Search for the cell housing the specified text and yield its [X, Y] center coordinate. 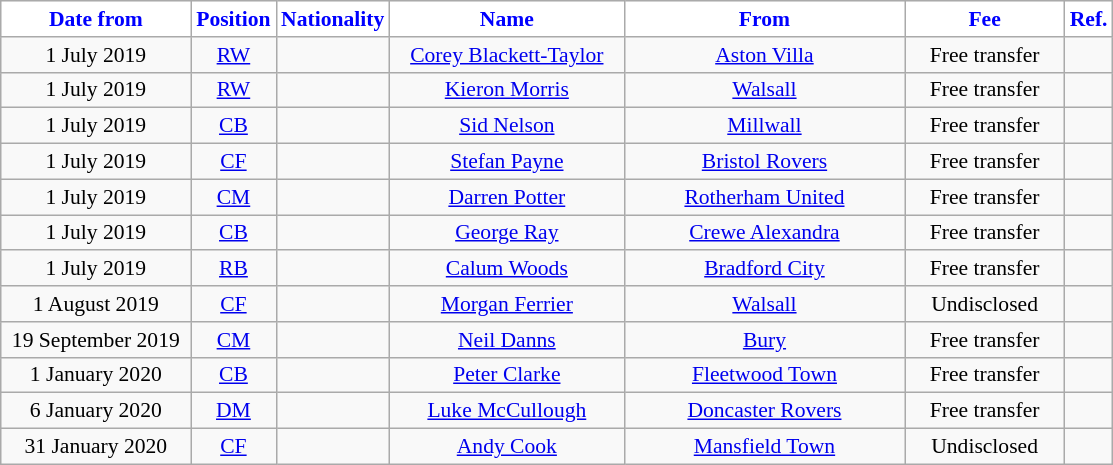
Aston Villa [764, 55]
RB [234, 269]
Nationality [332, 19]
Luke McCullough [506, 411]
From [764, 19]
Crewe Alexandra [764, 233]
31 January 2020 [96, 447]
Mansfield Town [764, 447]
Calum Woods [506, 269]
Stefan Payne [506, 162]
DM [234, 411]
Rotherham United [764, 197]
George Ray [506, 233]
1 August 2019 [96, 304]
Morgan Ferrier [506, 304]
19 September 2019 [96, 340]
Sid Nelson [506, 126]
Millwall [764, 126]
Neil Danns [506, 340]
Bury [764, 340]
Corey Blackett-Taylor [506, 55]
Doncaster Rovers [764, 411]
Ref. [1089, 19]
Peter Clarke [506, 375]
Bradford City [764, 269]
Position [234, 19]
6 January 2020 [96, 411]
1 January 2020 [96, 375]
Kieron Morris [506, 90]
Darren Potter [506, 197]
Name [506, 19]
Andy Cook [506, 447]
Date from [96, 19]
Fleetwood Town [764, 375]
Fee [985, 19]
Bristol Rovers [764, 162]
